Search for the cell housing the specified text and yield its [x, y] center coordinate. 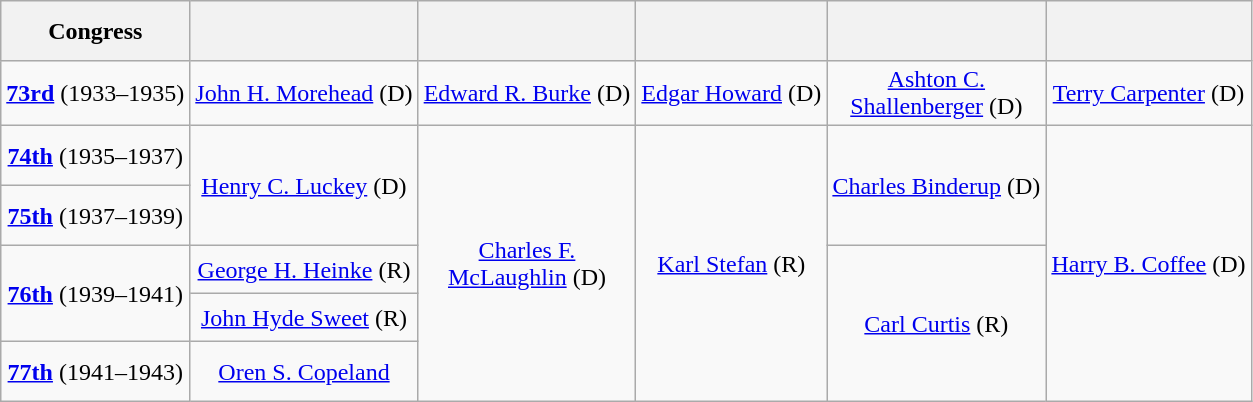
Carl Curtis (R) [936, 324]
73rd (1933–1935) [96, 94]
Edgar Howard (D) [732, 94]
John Hyde Sweet (R) [304, 318]
Charles Binderup (D) [936, 186]
Edward R. Burke (D) [527, 94]
Congress [96, 31]
Harry B. Coffee (D) [1148, 264]
76th (1939–1941) [96, 294]
George H. Heinke (R) [304, 270]
Karl Stefan (R) [732, 264]
Charles F.McLaughlin (D) [527, 264]
John H. Morehead (D) [304, 94]
Ashton C.Shallenberger (D) [936, 94]
77th (1941–1943) [96, 372]
75th (1937–1939) [96, 216]
Oren S. Copeland [304, 372]
Terry Carpenter (D) [1148, 94]
Henry C. Luckey (D) [304, 186]
74th (1935–1937) [96, 156]
